From the cell containing the given text, extract its center point as (X, Y) coordinate. 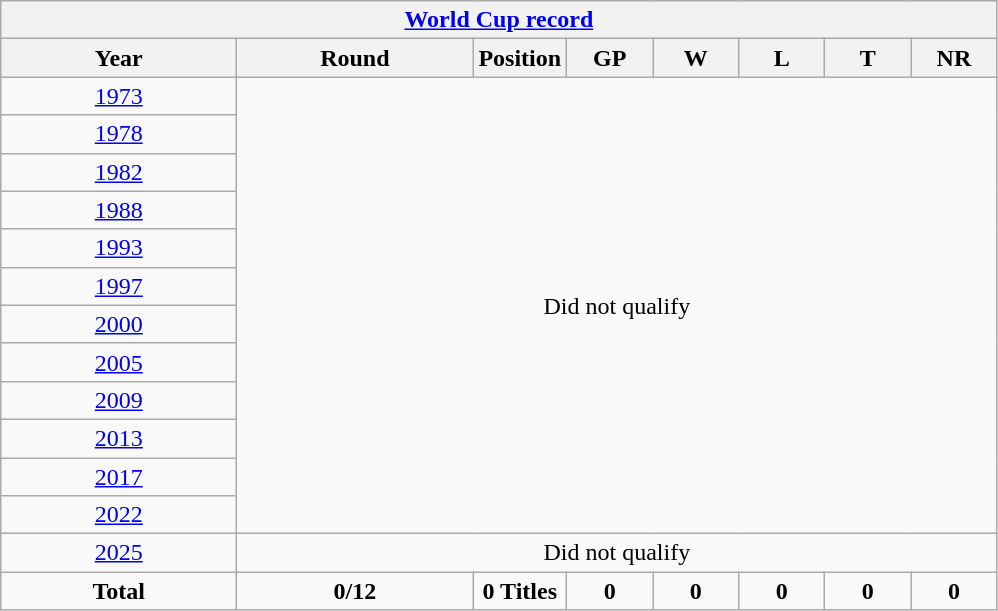
Round (355, 58)
T (868, 58)
0 Titles (520, 591)
Position (520, 58)
0/12 (355, 591)
2013 (119, 438)
2009 (119, 400)
Total (119, 591)
2005 (119, 362)
1997 (119, 286)
Year (119, 58)
World Cup record (499, 20)
1993 (119, 248)
1988 (119, 210)
NR (954, 58)
2017 (119, 477)
W (696, 58)
2000 (119, 324)
2025 (119, 553)
L (782, 58)
GP (610, 58)
1982 (119, 172)
1973 (119, 96)
2022 (119, 515)
1978 (119, 134)
